Capture the cell that displays the provided text and extract its [X, Y] central coordinate. 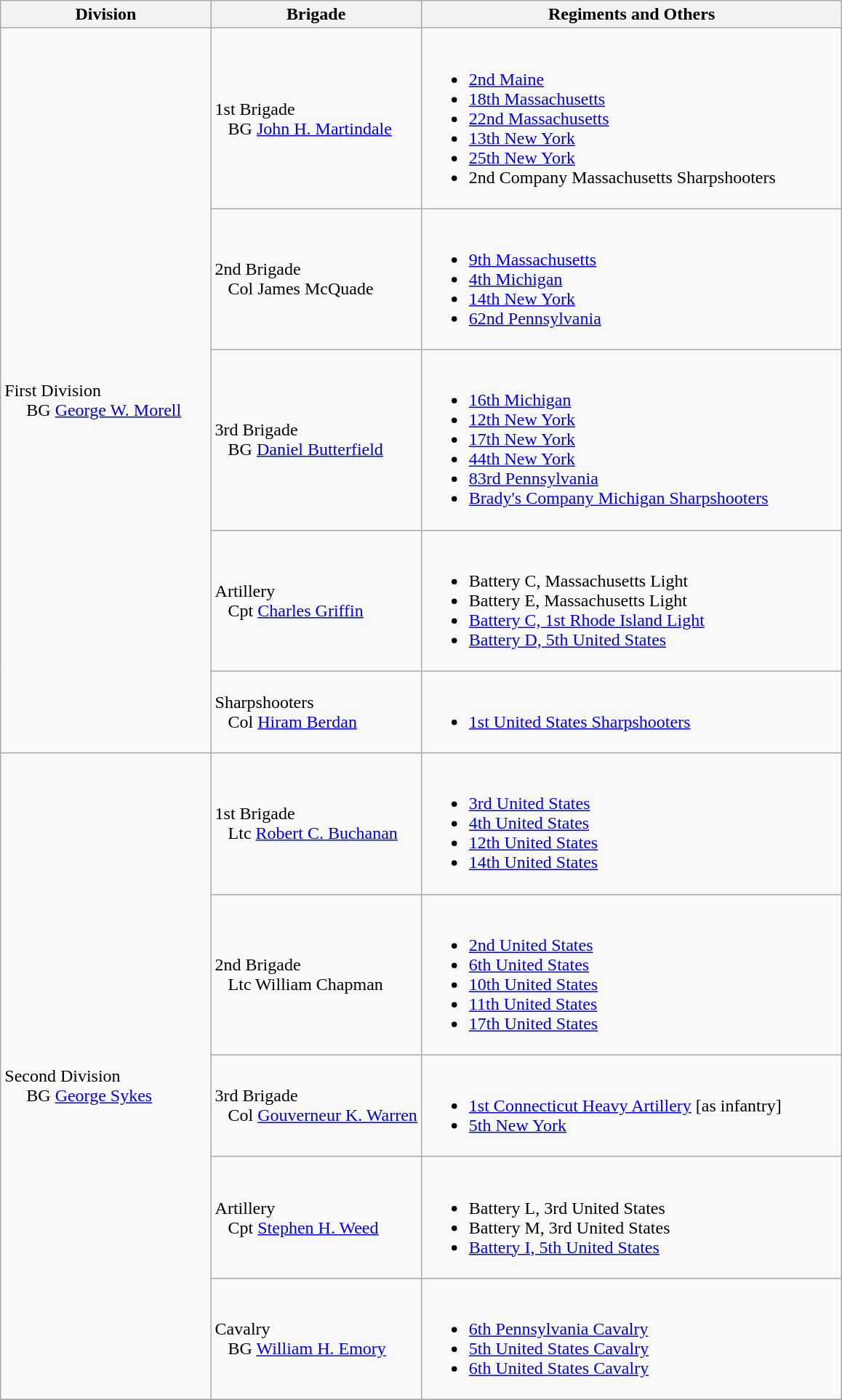
1st United States Sharpshooters [631, 712]
Cavalry BG William H. Emory [316, 1339]
2nd Maine18th Massachusetts22nd Massachusetts13th New York25th New York2nd Company Massachusetts Sharpshooters [631, 118]
Division [106, 15]
Battery L, 3rd United StatesBattery M, 3rd United StatesBattery I, 5th United States [631, 1217]
1st Connecticut Heavy Artillery [as infantry]5th New York [631, 1106]
Brigade [316, 15]
1st Brigade Ltc Robert C. Buchanan [316, 824]
Artillery Cpt Stephen H. Weed [316, 1217]
2nd Brigade Col James McQuade [316, 279]
1st Brigade BG John H. Martindale [316, 118]
9th Massachusetts4th Michigan14th New York62nd Pennsylvania [631, 279]
Artillery Cpt Charles Griffin [316, 600]
2nd Brigade Ltc William Chapman [316, 974]
3rd Brigade BG Daniel Butterfield [316, 440]
Sharpshooters Col Hiram Berdan [316, 712]
First Division BG George W. Morell [106, 391]
3rd Brigade Col Gouverneur K. Warren [316, 1106]
Battery C, Massachusetts LightBattery E, Massachusetts LightBattery C, 1st Rhode Island LightBattery D, 5th United States [631, 600]
2nd United States6th United States10th United States11th United States17th United States [631, 974]
Regiments and Others [631, 15]
6th Pennsylvania Cavalry5th United States Cavalry6th United States Cavalry [631, 1339]
16th Michigan12th New York17th New York44th New York83rd PennsylvaniaBrady's Company Michigan Sharpshooters [631, 440]
3rd United States4th United States12th United States14th United States [631, 824]
Second Division BG George Sykes [106, 1076]
